Return (X, Y) of the center of cell containing provided text 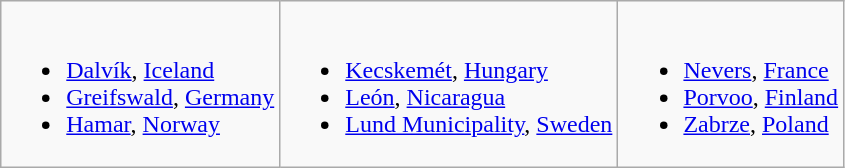
Nevers, France Porvoo, Finland Zabrze, Poland (731, 84)
Dalvík, Iceland Greifswald, Germany Hamar, Norway (140, 84)
Kecskemét, Hungary León, Nicaragua Lund Municipality, Sweden (449, 84)
